Scan for the cell matching the given text and deliver its [X, Y] coordinate at center. 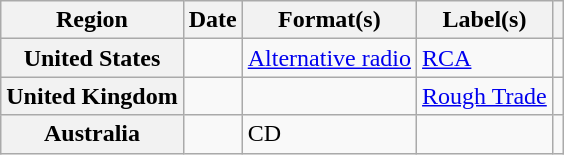
RCA [485, 58]
United Kingdom [92, 96]
Format(s) [329, 20]
Label(s) [485, 20]
Rough Trade [485, 96]
CD [329, 134]
United States [92, 58]
Australia [92, 134]
Alternative radio [329, 58]
Date [212, 20]
Region [92, 20]
